Pinpoint the cell where the given text exists, returning its [x, y] midpoint coordinate. 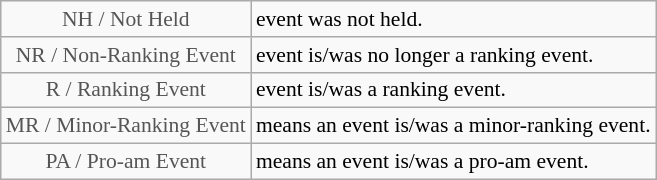
event was not held. [454, 19]
event is/was no longer a ranking event. [454, 55]
NR / Non-Ranking Event [126, 55]
MR / Minor-Ranking Event [126, 126]
event is/was a ranking event. [454, 90]
means an event is/was a pro-am event. [454, 162]
means an event is/was a minor-ranking event. [454, 126]
PA / Pro-am Event [126, 162]
NH / Not Held [126, 19]
R / Ranking Event [126, 90]
